Search for the cell housing the specified text and yield its (X, Y) center coordinate. 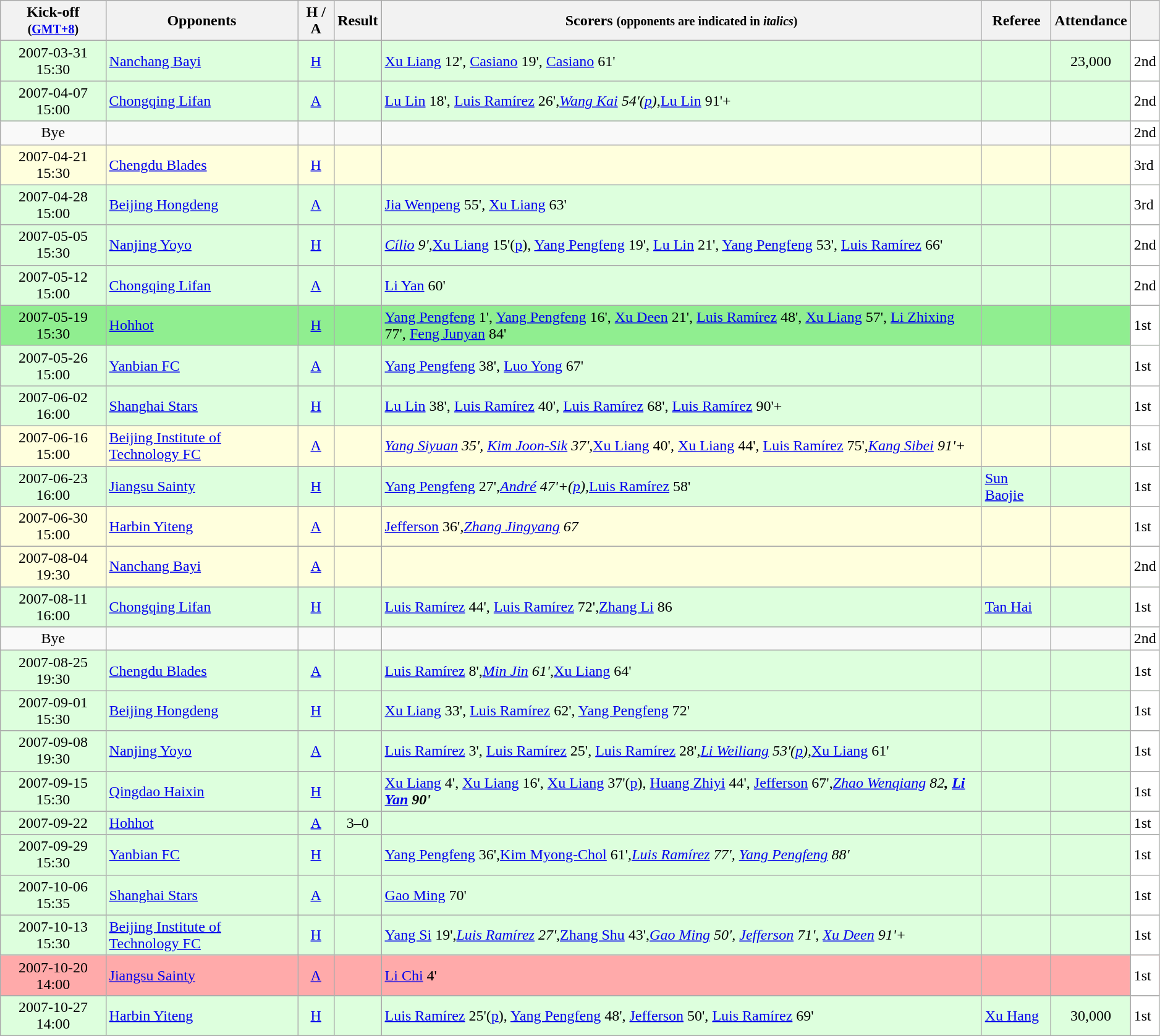
2007-06-30 15:00 (53, 526)
2007-08-11 16:00 (53, 607)
Jia Wenpeng 55', Xu Liang 63' (681, 205)
2007-08-25 19:30 (53, 671)
Yang Pengfeng 27',André 47'+(p),Luis Ramírez 58' (681, 486)
Xu Liang 33', Luis Ramírez 62', Yang Pengfeng 72' (681, 710)
2007-10-20 14:00 (53, 975)
2007-05-26 15:00 (53, 366)
Lu Lin 38', Luis Ramírez 40', Luis Ramírez 68', Luis Ramírez 90'+ (681, 405)
Luis Ramírez 25'(p), Yang Pengfeng 48', Jefferson 50', Luis Ramírez 69' (681, 1016)
Xu Liang 4', Xu Liang 16', Xu Liang 37'(p), Huang Zhiyi 44', Jefferson 67',Zhao Wenqiang 82, Li Yan 90' (681, 791)
30,000 (1091, 1016)
Yang Siyuan 35', Kim Joon-Sik 37',Xu Liang 40', Xu Liang 44', Luis Ramírez 75',Kang Sibei 91'+ (681, 446)
Attendance (1091, 21)
Sun Baojie (1016, 486)
2007-09-08 19:30 (53, 751)
Cílio 9',Xu Liang 15'(p), Yang Pengfeng 19', Lu Lin 21', Yang Pengfeng 53', Luis Ramírez 66' (681, 245)
2007-09-15 15:30 (53, 791)
Tan Hai (1016, 607)
Li Yan 60' (681, 285)
Yang Si 19',Luis Ramírez 27',Zhang Shu 43',Gao Ming 50', Jefferson 71', Xu Deen 91'+ (681, 935)
2007-09-01 15:30 (53, 710)
2007-04-21 15:30 (53, 164)
2007-10-27 14:00 (53, 1016)
Result (358, 21)
Scorers (opponents are indicated in italics) (681, 21)
Kick-off (GMT+8) (53, 21)
H / A (316, 21)
Yang Pengfeng 36',Kim Myong-Chol 61',Luis Ramírez 77', Yang Pengfeng 88' (681, 855)
23,000 (1091, 61)
2007-04-07 15:00 (53, 101)
Gao Ming 70' (681, 895)
2007-06-16 15:00 (53, 446)
Li Chi 4' (681, 975)
Qingdao Haixin (201, 791)
2007-10-13 15:30 (53, 935)
3–0 (358, 823)
2007-09-29 15:30 (53, 855)
2007-06-02 16:00 (53, 405)
Referee (1016, 21)
Luis Ramírez 44', Luis Ramírez 72',Zhang Li 86 (681, 607)
2007-03-31 15:30 (53, 61)
Luis Ramírez 3', Luis Ramírez 25', Luis Ramírez 28',Li Weiliang 53'(p),Xu Liang 61' (681, 751)
2007-06-23 16:00 (53, 486)
Yang Pengfeng 1', Yang Pengfeng 16', Xu Deen 21', Luis Ramírez 48', Xu Liang 57', Li Zhixing 77', Feng Junyan 84' (681, 325)
Jefferson 36',Zhang Jingyang 67 (681, 526)
2007-05-12 15:00 (53, 285)
Xu Liang 12', Casiano 19', Casiano 61' (681, 61)
Xu Hang (1016, 1016)
Lu Lin 18', Luis Ramírez 26',Wang Kai 54'(p),Lu Lin 91'+ (681, 101)
2007-10-06 15:35 (53, 895)
Opponents (201, 21)
2007-04-28 15:00 (53, 205)
2007-09-22 (53, 823)
Yang Pengfeng 38', Luo Yong 67' (681, 366)
2007-08-04 19:30 (53, 567)
2007-05-19 15:30 (53, 325)
2007-05-05 15:30 (53, 245)
Luis Ramírez 8',Min Jin 61',Xu Liang 64' (681, 671)
